Return the [X, Y] coordinate for the center point of the cell that contains the specified text.  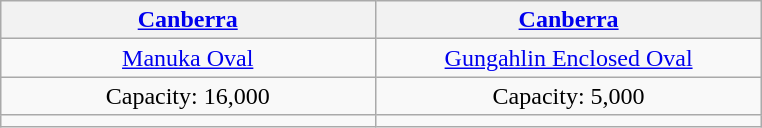
Manuka Oval [188, 58]
Gungahlin Enclosed Oval [568, 58]
Capacity: 5,000 [568, 96]
Capacity: 16,000 [188, 96]
